Identify which cell holds the provided text, then report its (X, Y) central coordinate. 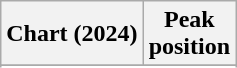
Chart (2024) (72, 34)
Peakposition (189, 34)
